Return the (x, y) coordinate for the center point of the cell that contains the specified text.  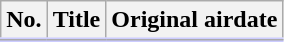
Title (76, 21)
Original airdate (194, 21)
No. (24, 21)
